Capture the cell that displays the provided text and extract its [x, y] central coordinate. 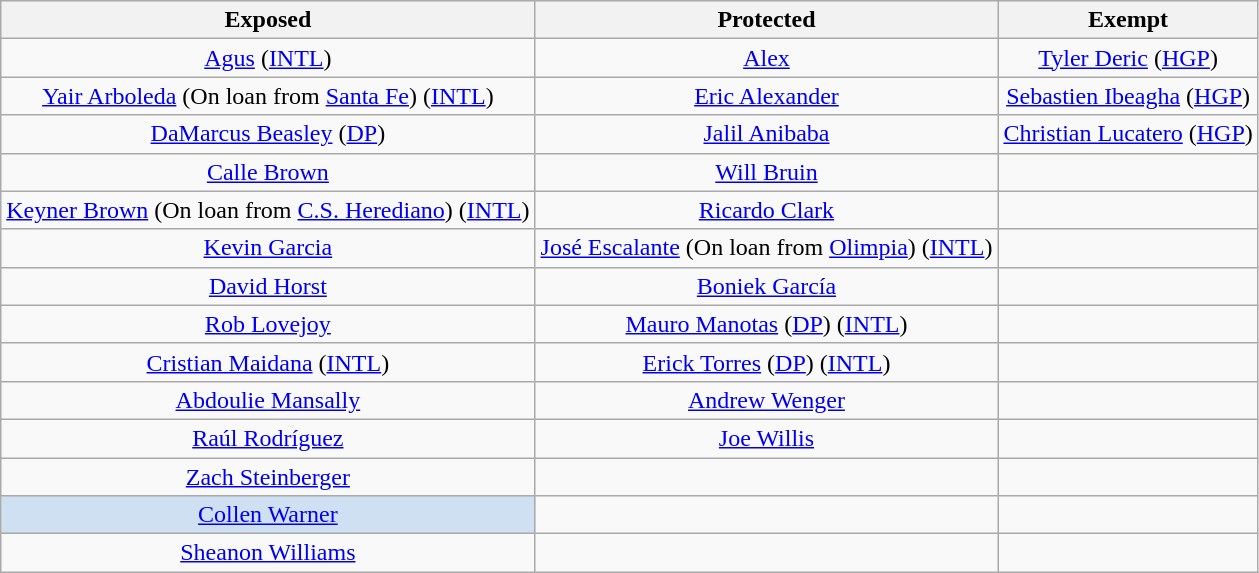
Ricardo Clark [766, 210]
Mauro Manotas (DP) (INTL) [766, 324]
Andrew Wenger [766, 400]
Erick Torres (DP) (INTL) [766, 362]
Abdoulie Mansally [268, 400]
Zach Steinberger [268, 477]
Exposed [268, 20]
Protected [766, 20]
Exempt [1128, 20]
Sebastien Ibeagha (HGP) [1128, 96]
Will Bruin [766, 172]
Eric Alexander [766, 96]
Rob Lovejoy [268, 324]
Keyner Brown (On loan from C.S. Herediano) (INTL) [268, 210]
Cristian Maidana (INTL) [268, 362]
Agus (INTL) [268, 58]
Christian Lucatero (HGP) [1128, 134]
José Escalante (On loan from Olimpia) (INTL) [766, 248]
Jalil Anibaba [766, 134]
Boniek García [766, 286]
Raúl Rodríguez [268, 438]
Collen Warner [268, 515]
Alex [766, 58]
Calle Brown [268, 172]
DaMarcus Beasley (DP) [268, 134]
Sheanon Williams [268, 553]
Joe Willis [766, 438]
Yair Arboleda (On loan from Santa Fe) (INTL) [268, 96]
Tyler Deric (HGP) [1128, 58]
Kevin Garcia [268, 248]
David Horst [268, 286]
